For the text-containing cell, return its midpoint in (X, Y) coordinate format. 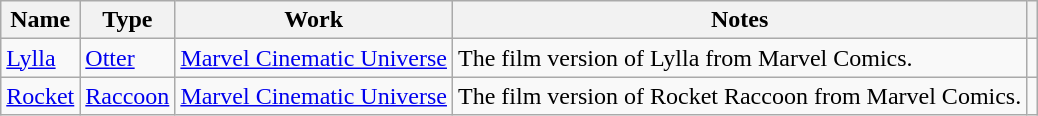
Name (40, 20)
Notes (739, 20)
The film version of Lylla from Marvel Comics. (739, 58)
Rocket (40, 96)
The film version of Rocket Raccoon from Marvel Comics. (739, 96)
Raccoon (128, 96)
Work (314, 20)
Type (128, 20)
Lylla (40, 58)
Otter (128, 58)
